Search for the cell housing the specified text and yield its [x, y] center coordinate. 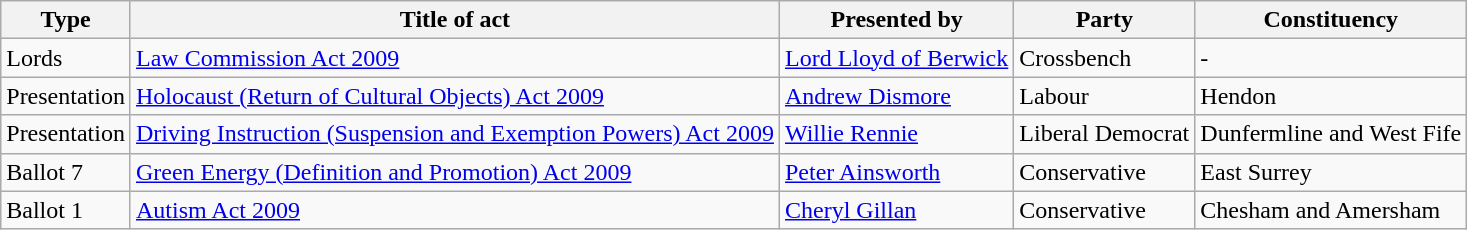
Chesham and Amersham [1331, 210]
East Surrey [1331, 172]
Peter Ainsworth [896, 172]
Type [66, 20]
Lords [66, 58]
Law Commission Act 2009 [454, 58]
Lord Lloyd of Berwick [896, 58]
Green Energy (Definition and Promotion) Act 2009 [454, 172]
Title of act [454, 20]
Cheryl Gillan [896, 210]
Party [1104, 20]
Liberal Democrat [1104, 134]
Holocaust (Return of Cultural Objects) Act 2009 [454, 96]
Constituency [1331, 20]
Willie Rennie [896, 134]
Ballot 1 [66, 210]
Hendon [1331, 96]
Autism Act 2009 [454, 210]
Labour [1104, 96]
Driving Instruction (Suspension and Exemption Powers) Act 2009 [454, 134]
Presented by [896, 20]
- [1331, 58]
Dunfermline and West Fife [1331, 134]
Ballot 7 [66, 172]
Crossbench [1104, 58]
Andrew Dismore [896, 96]
